Determine the (x, y) coordinate at the center of the cell enclosing the given text.  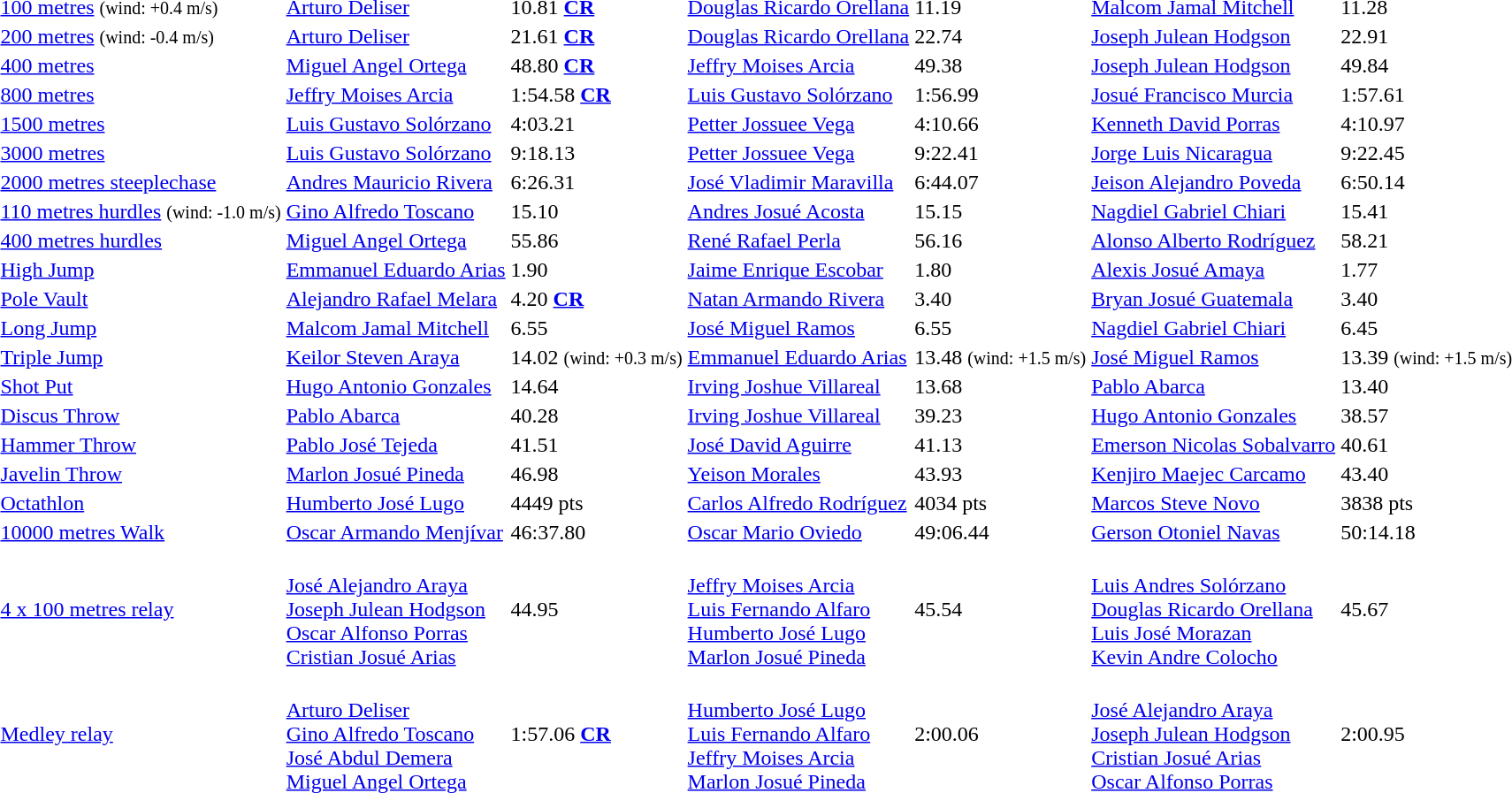
3.40 (1001, 299)
Malcom Jamal Mitchell (396, 328)
Alonso Alberto Rodríguez (1213, 240)
46:37.80 (596, 532)
21.61 CR (596, 36)
Douglas Ricardo Orellana (798, 36)
1:54.58 CR (596, 95)
41.51 (596, 445)
49.38 (1001, 65)
46.98 (596, 474)
Emerson Nicolas Sobalvarro (1213, 445)
9:18.13 (596, 153)
39.23 (1001, 416)
Kenneth David Porras (1213, 124)
44.95 (596, 609)
Luis Andres SolórzanoDouglas Ricardo OrellanaLuis José MorazanKevin Andre Colocho (1213, 609)
1.80 (1001, 270)
José David Aguirre (798, 445)
Oscar Armando Menjívar (396, 532)
Marcos Steve Novo (1213, 503)
49:06.44 (1001, 532)
Gino Alfredo Toscano (396, 211)
Oscar Mario Oviedo (798, 532)
Arturo Deliser (396, 36)
40.28 (596, 416)
Alexis Josué Amaya (1213, 270)
Humberto José Lugo (396, 503)
4034 pts (1001, 503)
Alejandro Rafael Melara (396, 299)
15.10 (596, 211)
Jeffry Moises ArciaLuis Fernando AlfaroHumberto José LugoMarlon Josué Pineda (798, 609)
55.86 (596, 240)
4.20 CR (596, 299)
13.48 (wind: +1.5 m/s) (1001, 357)
Bryan Josué Guatemala (1213, 299)
Andres Mauricio Rivera (396, 182)
Pablo José Tejeda (396, 445)
22.74 (1001, 36)
José Vladimir Maravilla (798, 182)
13.68 (1001, 386)
1:56.99 (1001, 95)
9:22.41 (1001, 153)
Kenjiro Maejec Carcamo (1213, 474)
1.90 (596, 270)
41.13 (1001, 445)
René Rafael Perla (798, 240)
4:03.21 (596, 124)
Jaime Enrique Escobar (798, 270)
6:26.31 (596, 182)
Jeison Alejandro Poveda (1213, 182)
6:44.07 (1001, 182)
Yeison Morales (798, 474)
Marlon Josué Pineda (396, 474)
43.93 (1001, 474)
Gerson Otoniel Navas (1213, 532)
14.64 (596, 386)
Josué Francisco Murcia (1213, 95)
45.54 (1001, 609)
4449 pts (596, 503)
José Alejandro ArayaJoseph Julean HodgsonOscar Alfonso PorrasCristian Josué Arias (396, 609)
Jorge Luis Nicaragua (1213, 153)
14.02 (wind: +0.3 m/s) (596, 357)
4:10.66 (1001, 124)
Natan Armando Rivera (798, 299)
Keilor Steven Araya (396, 357)
Andres Josué Acosta (798, 211)
56.16 (1001, 240)
Carlos Alfredo Rodríguez (798, 503)
48.80 CR (596, 65)
15.15 (1001, 211)
